Output the (x, y) coordinate of the center of the cell containing the given text.  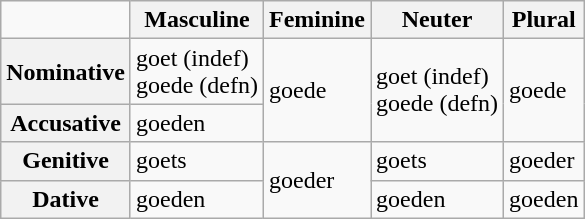
Accusative (66, 123)
Neuter (438, 20)
Genitive (66, 161)
Plural (544, 20)
Dative (66, 199)
Feminine (316, 20)
Masculine (196, 20)
Nominative (66, 72)
